Pinpoint the cell where the given text exists, returning its (x, y) midpoint coordinate. 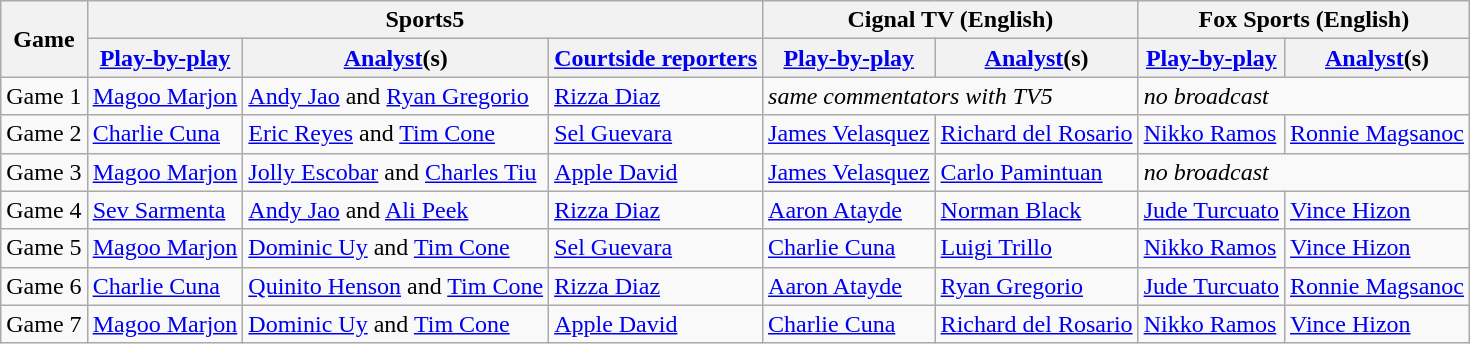
Jolly Escobar and Charles Tiu (396, 172)
Game 6 (44, 286)
Carlo Pamintuan (1036, 172)
Andy Jao and Ryan Gregorio (396, 96)
Game 3 (44, 172)
Game 7 (44, 324)
Andy Jao and Ali Peek (396, 210)
Luigi Trillo (1036, 248)
Sports5 (424, 20)
Game 4 (44, 210)
Sev Sarmenta (165, 210)
Fox Sports (English) (1304, 20)
Courtside reporters (656, 58)
Game 1 (44, 96)
same commentators with TV5 (951, 96)
Cignal TV (English) (951, 20)
Game 5 (44, 248)
Eric Reyes and Tim Cone (396, 134)
Ryan Gregorio (1036, 286)
Game (44, 39)
Quinito Henson and Tim Cone (396, 286)
Game 2 (44, 134)
Norman Black (1036, 210)
